Return the (X, Y) coordinate for the center point of the cell that contains the specified text.  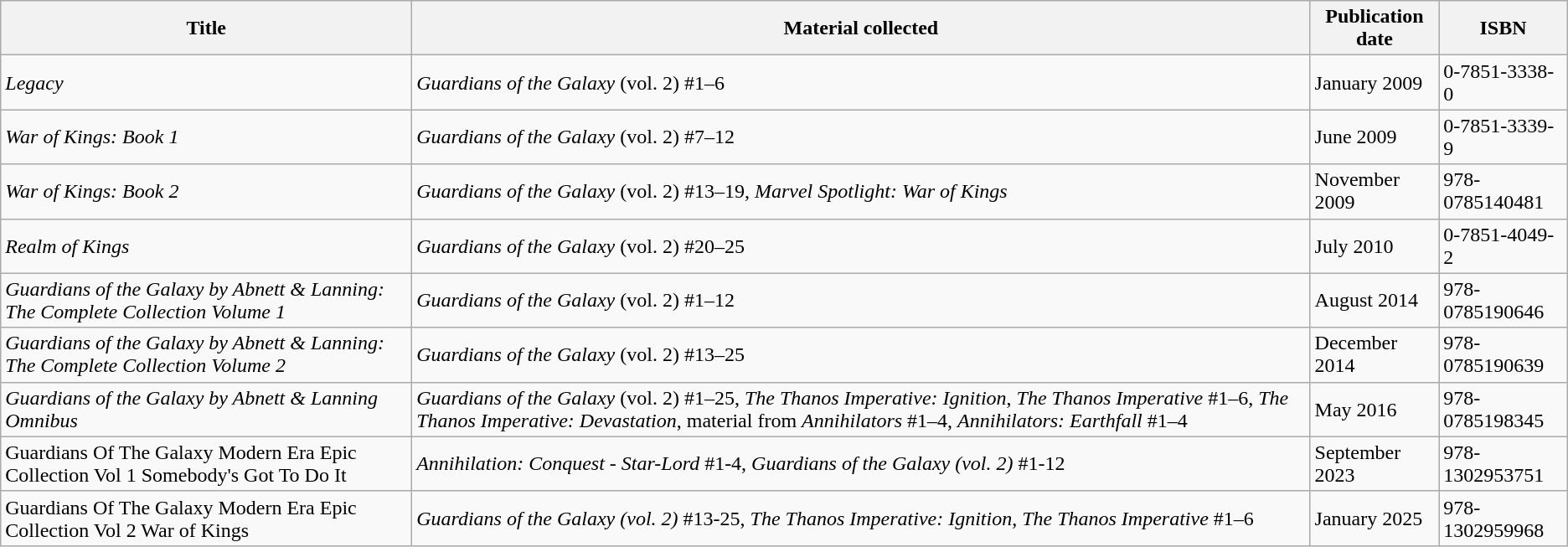
July 2010 (1375, 246)
Guardians of the Galaxy (vol. 2) #13-25, The Thanos Imperative: Ignition, The Thanos Imperative #1–6 (861, 518)
Guardians of the Galaxy (vol. 2) #13–25 (861, 355)
Guardians Of The Galaxy Modern Era Epic Collection Vol 2 War of Kings (206, 518)
Legacy (206, 82)
November 2009 (1375, 191)
0-7851-3338-0 (1503, 82)
December 2014 (1375, 355)
978-0785190639 (1503, 355)
Guardians of the Galaxy (vol. 2) #13–19, Marvel Spotlight: War of Kings (861, 191)
Guardians of the Galaxy by Abnett & Lanning: The Complete Collection Volume 1 (206, 300)
Guardians of the Galaxy (vol. 2) #1–6 (861, 82)
War of Kings: Book 1 (206, 137)
August 2014 (1375, 300)
Guardians Of The Galaxy Modern Era Epic Collection Vol 1 Somebody's Got To Do It (206, 464)
May 2016 (1375, 409)
978-0785140481 (1503, 191)
0-7851-4049-2 (1503, 246)
Publication date (1375, 28)
ISBN (1503, 28)
Annihilation: Conquest - Star-Lord #1-4, Guardians of the Galaxy (vol. 2) #1-12 (861, 464)
0-7851-3339-9 (1503, 137)
Title (206, 28)
Material collected (861, 28)
978-0785190646 (1503, 300)
978-1302953751 (1503, 464)
Realm of Kings (206, 246)
January 2009 (1375, 82)
978-1302959968 (1503, 518)
Guardians of the Galaxy by Abnett & Lanning: The Complete Collection Volume 2 (206, 355)
Guardians of the Galaxy (vol. 2) #20–25 (861, 246)
June 2009 (1375, 137)
September 2023 (1375, 464)
978-0785198345 (1503, 409)
Guardians of the Galaxy (vol. 2) #1–12 (861, 300)
War of Kings: Book 2 (206, 191)
Guardians of the Galaxy by Abnett & Lanning Omnibus (206, 409)
January 2025 (1375, 518)
Guardians of the Galaxy (vol. 2) #7–12 (861, 137)
